Find where the given text appears and provide that cell's center as [x, y] coordinate. 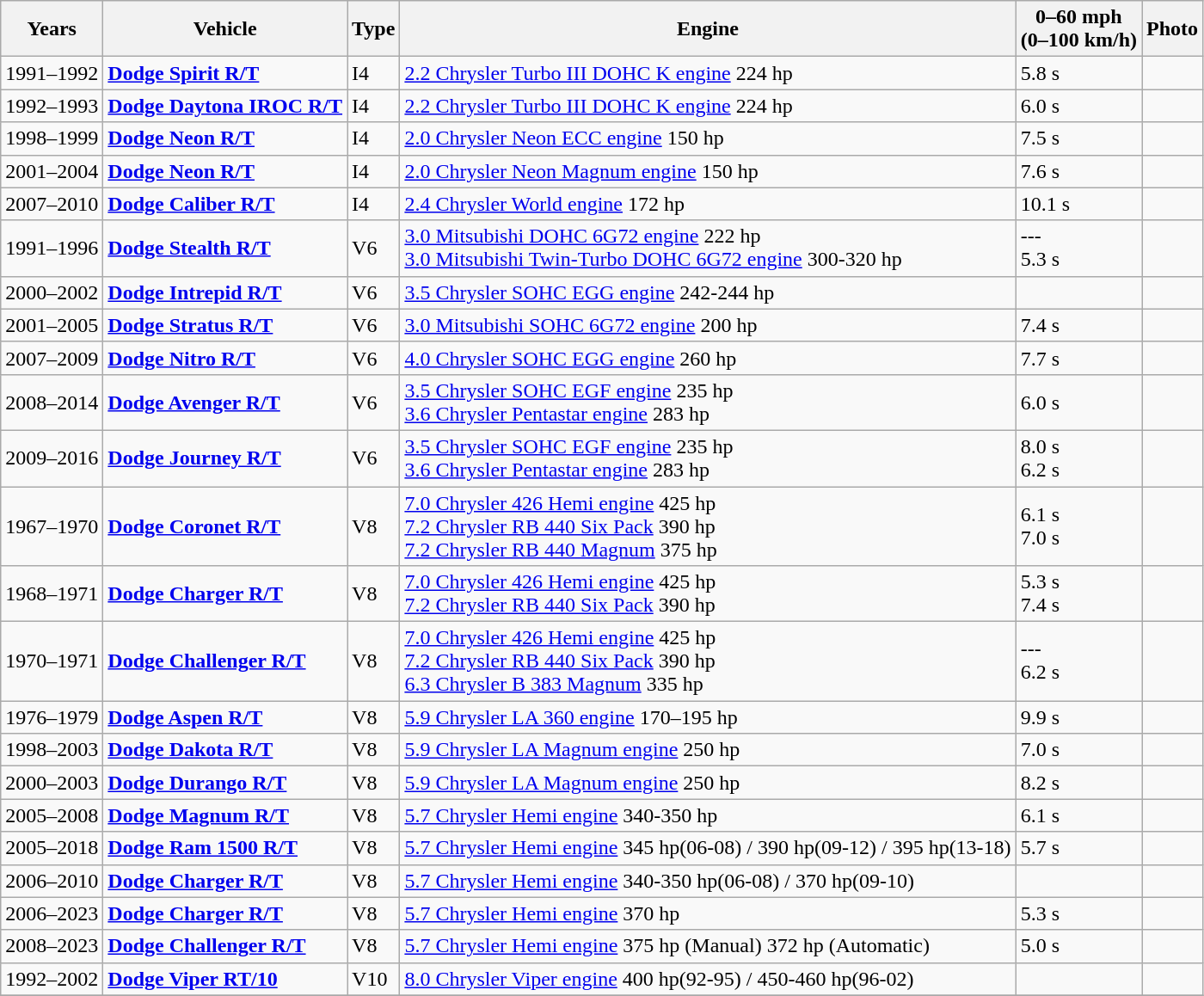
5.7 Chrysler Hemi engine 375 hp (Manual) 372 hp (Automatic) [708, 946]
7.0 Chrysler 426 Hemi engine 425 hp 7.2 Chrysler RB 440 Six Pack 390 hp 6.3 Chrysler B 383 Magnum 335 hp [708, 661]
5.7 s [1078, 848]
1998–2003 [52, 750]
--- 6.2 s [1078, 661]
5.3 s [1078, 913]
2005–2018 [52, 848]
2007–2009 [52, 358]
2006–2023 [52, 913]
5.7 Chrysler Hemi engine 340-350 hp(06-08) / 370 hp(09-10) [708, 881]
2008–2023 [52, 946]
9.9 s [1078, 717]
5.3 s7.4 s [1078, 593]
1992–1993 [52, 106]
7.0 Chrysler 426 Hemi engine 425 hp 7.2 Chrysler RB 440 Six Pack 390 hp [708, 593]
5.7 Chrysler Hemi engine 340-350 hp [708, 815]
5.7 Chrysler Hemi engine 345 hp(06-08) / 390 hp(09-12) / 395 hp(13-18) [708, 848]
Photo [1173, 29]
2005–2008 [52, 815]
7.6 s [1078, 171]
3.5 Chrysler SOHC EGG engine 242-244 hp [708, 292]
Dodge Caliber R/T [225, 204]
7.4 s [1078, 325]
6.1 s [1078, 815]
8.0 s6.2 s [1078, 458]
8.2 s [1078, 783]
Dodge Dakota R/T [225, 750]
Dodge Spirit R/T [225, 73]
1970–1971 [52, 661]
2006–2010 [52, 881]
Years [52, 29]
Dodge Avenger R/T [225, 403]
5.8 s [1078, 73]
Dodge Aspen R/T [225, 717]
5.0 s [1078, 946]
1968–1971 [52, 593]
7.7 s [1078, 358]
2001–2004 [52, 171]
5.7 Chrysler Hemi engine 370 hp [708, 913]
Dodge Magnum R/T [225, 815]
Dodge Daytona IROC R/T [225, 106]
1992–2002 [52, 979]
3.0 Mitsubishi SOHC 6G72 engine 200 hp [708, 325]
7.5 s [1078, 138]
8.0 Chrysler Viper engine 400 hp(92-95) / 450-460 hp(96-02) [708, 979]
2.0 Chrysler Neon Magnum engine 150 hp [708, 171]
5.9 Chrysler LA 360 engine 170–195 hp [708, 717]
4.0 Chrysler SOHC EGG engine 260 hp [708, 358]
Dodge Viper RT/10 [225, 979]
---5.3 s [1078, 248]
1991–1996 [52, 248]
1991–1992 [52, 73]
Dodge Nitro R/T [225, 358]
7.0 s [1078, 750]
7.0 Chrysler 426 Hemi engine 425 hp 7.2 Chrysler RB 440 Six Pack 390 hp 7.2 Chrysler RB 440 Magnum 375 hp [708, 526]
Dodge Stealth R/T [225, 248]
Dodge Ram 1500 R/T [225, 848]
2007–2010 [52, 204]
Vehicle [225, 29]
2009–2016 [52, 458]
Dodge Coronet R/T [225, 526]
Dodge Intrepid R/T [225, 292]
0–60 mph(0–100 km/h) [1078, 29]
2.4 Chrysler World engine 172 hp [708, 204]
Dodge Durango R/T [225, 783]
2008–2014 [52, 403]
Type [373, 29]
2000–2002 [52, 292]
2.0 Chrysler Neon ECC engine 150 hp [708, 138]
1998–1999 [52, 138]
Dodge Journey R/T [225, 458]
2001–2005 [52, 325]
1967–1970 [52, 526]
V10 [373, 979]
1976–1979 [52, 717]
Dodge Stratus R/T [225, 325]
3.0 Mitsubishi DOHC 6G72 engine 222 hp3.0 Mitsubishi Twin-Turbo DOHC 6G72 engine 300-320 hp [708, 248]
10.1 s [1078, 204]
6.1 s7.0 s [1078, 526]
Engine [708, 29]
2000–2003 [52, 783]
